Identify which cell holds the provided text, then report its [x, y] central coordinate. 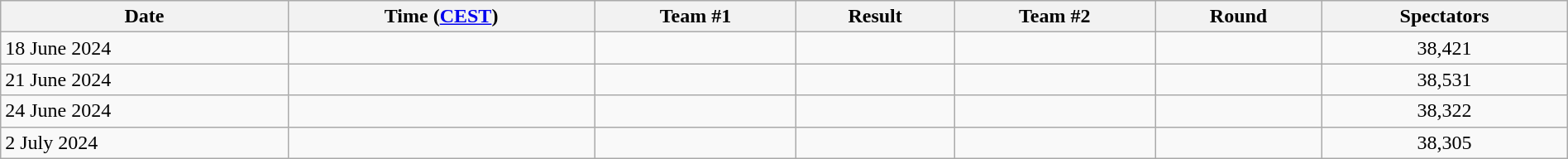
38,322 [1444, 111]
Result [875, 17]
Round [1239, 17]
21 June 2024 [144, 79]
38,305 [1444, 142]
Spectators [1444, 17]
18 June 2024 [144, 48]
Time (CEST) [442, 17]
38,421 [1444, 48]
38,531 [1444, 79]
Team #1 [696, 17]
Team #2 [1055, 17]
Date [144, 17]
24 June 2024 [144, 111]
2 July 2024 [144, 142]
